Return [X, Y] of the center of cell containing provided text 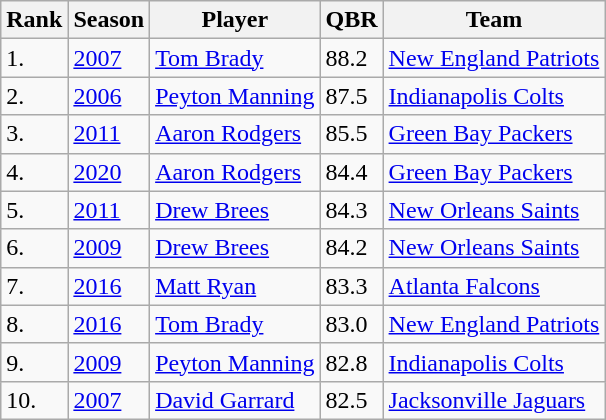
7. [34, 286]
8. [34, 324]
Player [235, 20]
2020 [109, 172]
1. [34, 58]
83.0 [352, 324]
85.5 [352, 134]
Matt Ryan [235, 286]
Atlanta Falcons [494, 286]
84.2 [352, 248]
4. [34, 172]
Jacksonville Jaguars [494, 400]
QBR [352, 20]
82.5 [352, 400]
88.2 [352, 58]
David Garrard [235, 400]
6. [34, 248]
84.4 [352, 172]
Season [109, 20]
5. [34, 210]
10. [34, 400]
82.8 [352, 362]
83.3 [352, 286]
2. [34, 96]
87.5 [352, 96]
3. [34, 134]
Team [494, 20]
2006 [109, 96]
84.3 [352, 210]
9. [34, 362]
Rank [34, 20]
